Locate the cell with the specified text and output its (x, y) center coordinate. 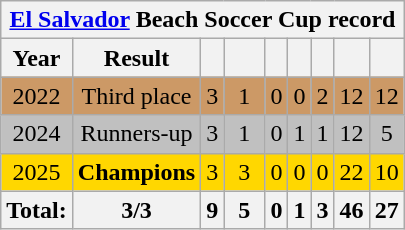
Champions (136, 172)
2024 (37, 134)
22 (352, 172)
27 (386, 210)
Result (136, 58)
Total: (37, 210)
Year (37, 58)
2022 (37, 96)
9 (212, 210)
Runners-up (136, 134)
2 (322, 96)
46 (352, 210)
2025 (37, 172)
Third place (136, 96)
10 (386, 172)
El Salvador Beach Soccer Cup record (202, 20)
3/3 (136, 210)
